From the cell containing the given text, extract its center point as [X, Y] coordinate. 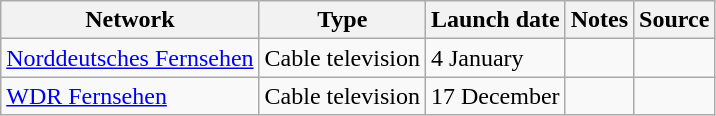
Type [342, 20]
Norddeutsches Fernsehen [130, 58]
17 December [495, 96]
Source [674, 20]
4 January [495, 58]
Network [130, 20]
Launch date [495, 20]
Notes [599, 20]
WDR Fernsehen [130, 96]
